Return the (x, y) coordinate for the center point of the cell that contains the specified text.  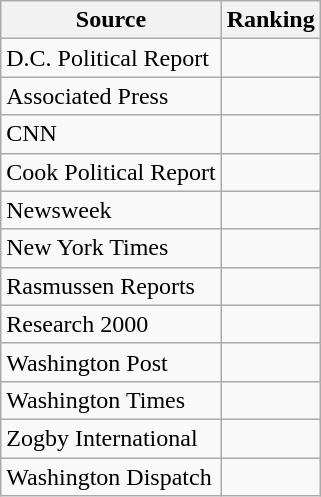
Washington Dispatch (111, 477)
Research 2000 (111, 324)
Source (111, 20)
CNN (111, 134)
Ranking (270, 20)
D.C. Political Report (111, 58)
Rasmussen Reports (111, 286)
Associated Press (111, 96)
Newsweek (111, 210)
New York Times (111, 248)
Zogby International (111, 438)
Cook Political Report (111, 172)
Washington Post (111, 362)
Washington Times (111, 400)
